Pinpoint the cell where the given text exists, returning its [x, y] midpoint coordinate. 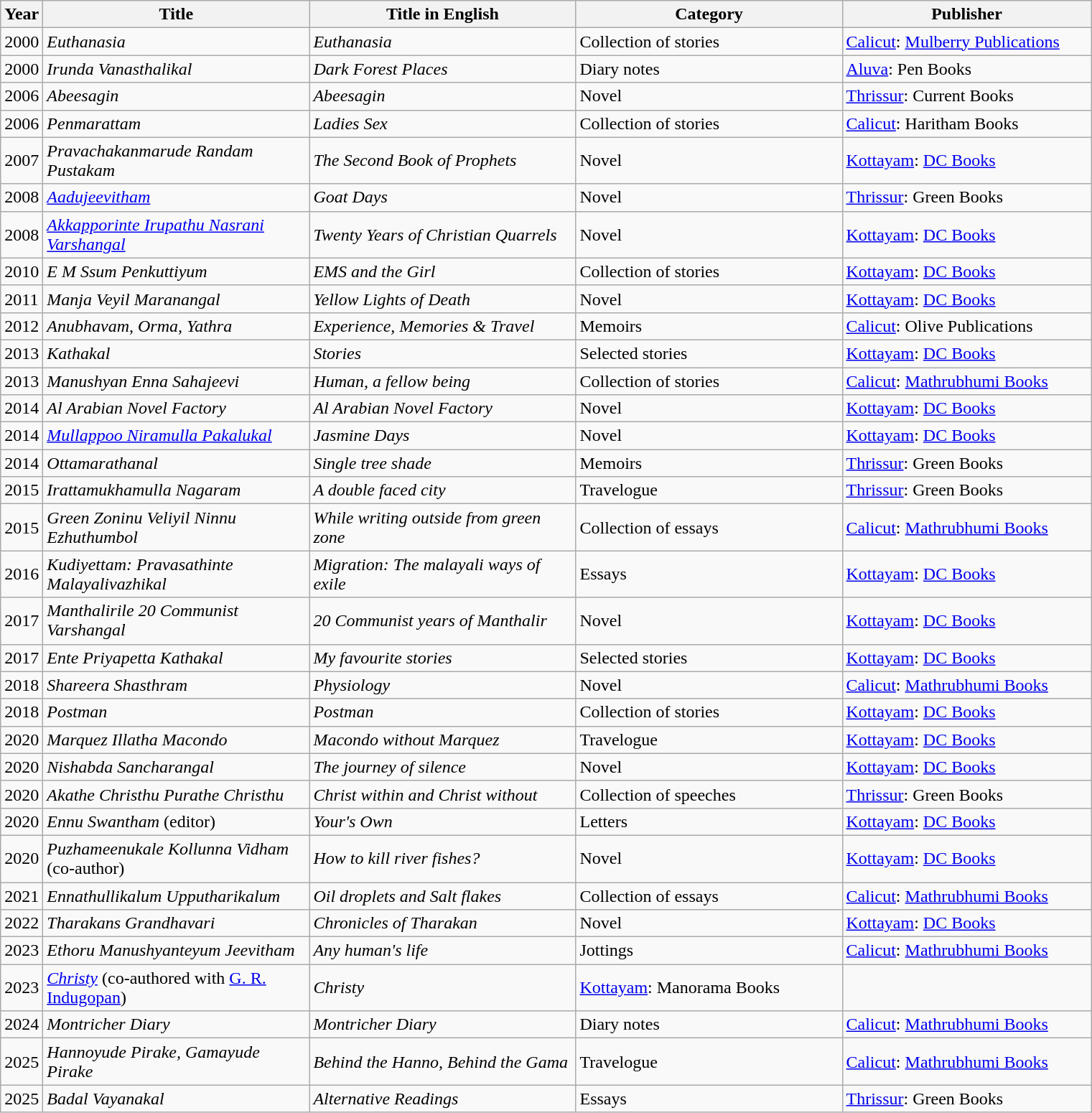
Migration: The malayali ways of exile [442, 574]
Akkapporinte Irupathu Nasrani Varshangal [177, 234]
Aadujeevitham [177, 197]
Behind the Hanno, Behind the Gama [442, 1061]
Mullappoo Niramulla Pakalukal [177, 436]
My favourite stories [442, 658]
20 Communist years of Manthalir [442, 620]
Category [709, 14]
Anubhavam, Orma, Yathra [177, 326]
Kottayam: Manorama Books [709, 988]
Ennathullikalum Upputharikalum [177, 895]
Chronicles of Tharakan [442, 923]
Ethoru Manushyanteyum Jeevitham [177, 951]
Jasmine Days [442, 436]
Badal Vayanakal [177, 1099]
2024 [22, 1025]
Human, a fellow being [442, 381]
Calicut: Olive Publications [966, 326]
Year [22, 14]
Thrissur: Current Books [966, 96]
Stories [442, 353]
Hannoyude Pirake, Gamayude Pirake [177, 1061]
Your's Own [442, 821]
EMS and the Girl [442, 271]
How to kill river fishes? [442, 859]
2007 [22, 161]
E M Ssum Penkuttiyum [177, 271]
Green Zoninu Veliyil Ninnu Ezhuthumbol [177, 527]
2010 [22, 271]
2022 [22, 923]
Kudiyettam: Pravasathinte Malayalivazhikal [177, 574]
Ottamarathanal [177, 463]
The journey of silence [442, 767]
Shareera Shasthram [177, 685]
Publisher [966, 14]
Ennu Swantham (editor) [177, 821]
A double faced city [442, 490]
Calicut: Mulberry Publications [966, 42]
Collection of speeches [709, 794]
2012 [22, 326]
The Second Book of Prophets [442, 161]
Pravachakanmarude Randam Pustakam [177, 161]
Christ within and Christ without [442, 794]
Marquez Illatha Macondo [177, 740]
Manja Veyil Maranangal [177, 299]
2011 [22, 299]
Yellow Lights of Death [442, 299]
Title [177, 14]
Christy [442, 988]
Single tree shade [442, 463]
Manushyan Enna Sahajeevi [177, 381]
Any human's life [442, 951]
Calicut: Haritham Books [966, 124]
Ladies Sex [442, 124]
2016 [22, 574]
Tharakans Grandhavari [177, 923]
Irattamukhamulla Nagaram [177, 490]
Title in English [442, 14]
Alternative Readings [442, 1099]
Puzhameenukale Kollunna Vidham (co-author) [177, 859]
Physiology [442, 685]
Akathe Christhu Purathe Christhu [177, 794]
Jottings [709, 951]
While writing outside from green zone [442, 527]
Experience, Memories & Travel [442, 326]
Christy (co-authored with G. R. Indugopan) [177, 988]
Oil droplets and Salt flakes [442, 895]
Macondo without Marquez [442, 740]
Nishabda Sancharangal [177, 767]
Irunda Vanasthalikal [177, 69]
Aluva: Pen Books [966, 69]
2021 [22, 895]
Twenty Years of Christian Quarrels [442, 234]
Manthalirile 20 Communist Varshangal [177, 620]
Ente Priyapetta Kathakal [177, 658]
Goat Days [442, 197]
Dark Forest Places [442, 69]
Letters [709, 821]
Kathakal [177, 353]
Penmarattam [177, 124]
